Capture the cell that displays the provided text and extract its (x, y) central coordinate. 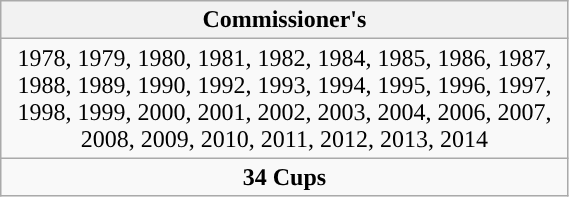
Commissioner's (284, 20)
34 Cups (284, 177)
